Search for the cell housing the specified text and yield its [X, Y] center coordinate. 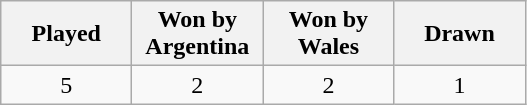
Won byArgentina [198, 34]
5 [66, 85]
Drawn [460, 34]
Played [66, 34]
Won byWales [328, 34]
1 [460, 85]
